Capture the cell that displays the provided text and extract its [X, Y] central coordinate. 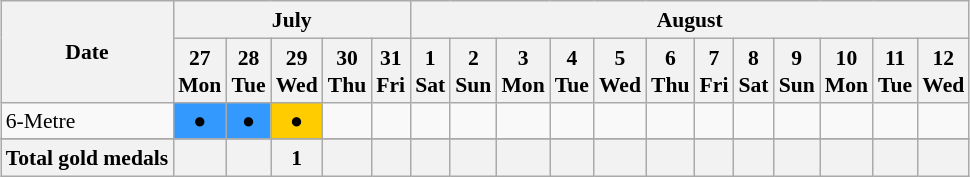
10Mon [846, 70]
3Mon [522, 70]
7Fri [714, 70]
8Sat [753, 70]
Total gold medals [87, 158]
July [292, 20]
1Sat [430, 70]
28Tue [248, 70]
12Wed [943, 70]
2Sun [473, 70]
9Sun [797, 70]
6Thu [670, 70]
29Wed [297, 70]
30Thu [348, 70]
August [690, 20]
27Mon [200, 70]
4Tue [572, 70]
Date [87, 52]
1 [297, 158]
5Wed [620, 70]
6-Metre [87, 120]
11Tue [895, 70]
31Fri [390, 70]
